Locate the cell with the specified text and output its [x, y] center coordinate. 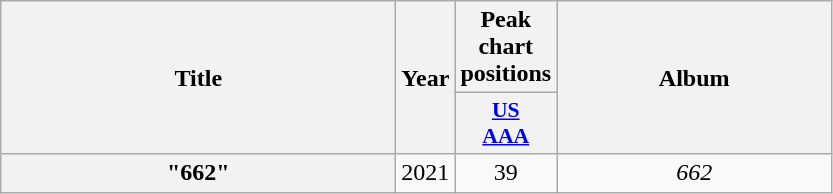
Year [426, 78]
"662" [198, 173]
662 [694, 173]
Title [198, 78]
Album [694, 78]
2021 [426, 173]
USAAA [506, 124]
39 [506, 173]
Peak chart positions [506, 47]
